Scan for the cell matching the given text and deliver its [X, Y] coordinate at center. 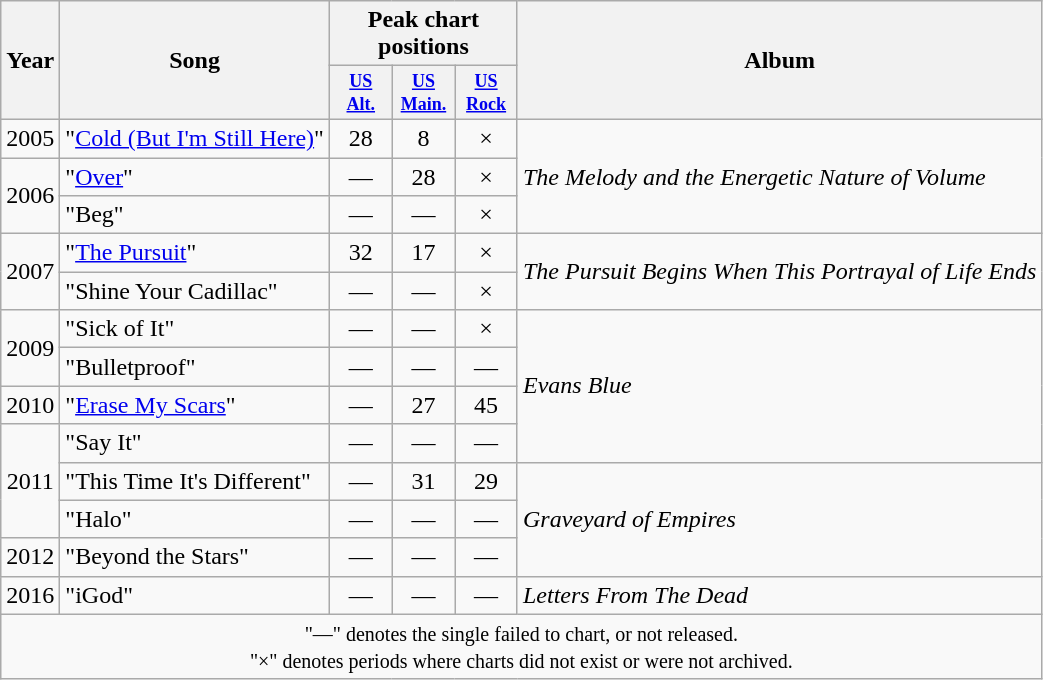
Evans Blue [779, 386]
"Beg" [195, 215]
31 [424, 481]
Year [30, 60]
"This Time It's Different" [195, 481]
Peak chart positions [423, 34]
"Erase My Scars" [195, 405]
USMain. [424, 93]
17 [424, 253]
29 [486, 481]
"iGod" [195, 595]
45 [486, 405]
"—" denotes the single failed to chart, or not released."×" denotes periods where charts did not exist or were not archived. [522, 646]
"Say It" [195, 443]
Album [779, 60]
The Melody and the Energetic Nature of Volume [779, 176]
2005 [30, 138]
The Pursuit Begins When This Portrayal of Life Ends [779, 272]
"Bulletproof" [195, 367]
27 [424, 405]
Song [195, 60]
"Beyond the Stars" [195, 557]
2007 [30, 272]
2012 [30, 557]
2010 [30, 405]
"The Pursuit" [195, 253]
2011 [30, 481]
2016 [30, 595]
Graveyard of Empires [779, 519]
USRock [486, 93]
8 [424, 138]
2006 [30, 196]
USAlt. [360, 93]
"Shine Your Cadillac" [195, 291]
"Halo" [195, 519]
"Cold (But I'm Still Here)" [195, 138]
"Sick of It" [195, 329]
"Over" [195, 177]
32 [360, 253]
2009 [30, 348]
Letters From The Dead [779, 595]
